Scan for the cell matching the given text and deliver its (x, y) coordinate at center. 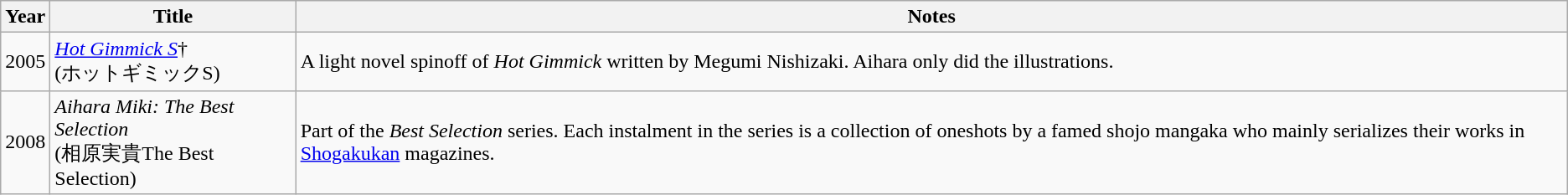
2005 (25, 62)
Year (25, 17)
Aihara Miki: The Best Selection(相原実貴The Best Selection) (173, 142)
A light novel spinoff of Hot Gimmick written by Megumi Nishizaki. Aihara only did the illustrations. (931, 62)
Title (173, 17)
Hot Gimmick S†(ホットギミックS) (173, 62)
Notes (931, 17)
2008 (25, 142)
